Return (x, y) of the center of cell containing provided text 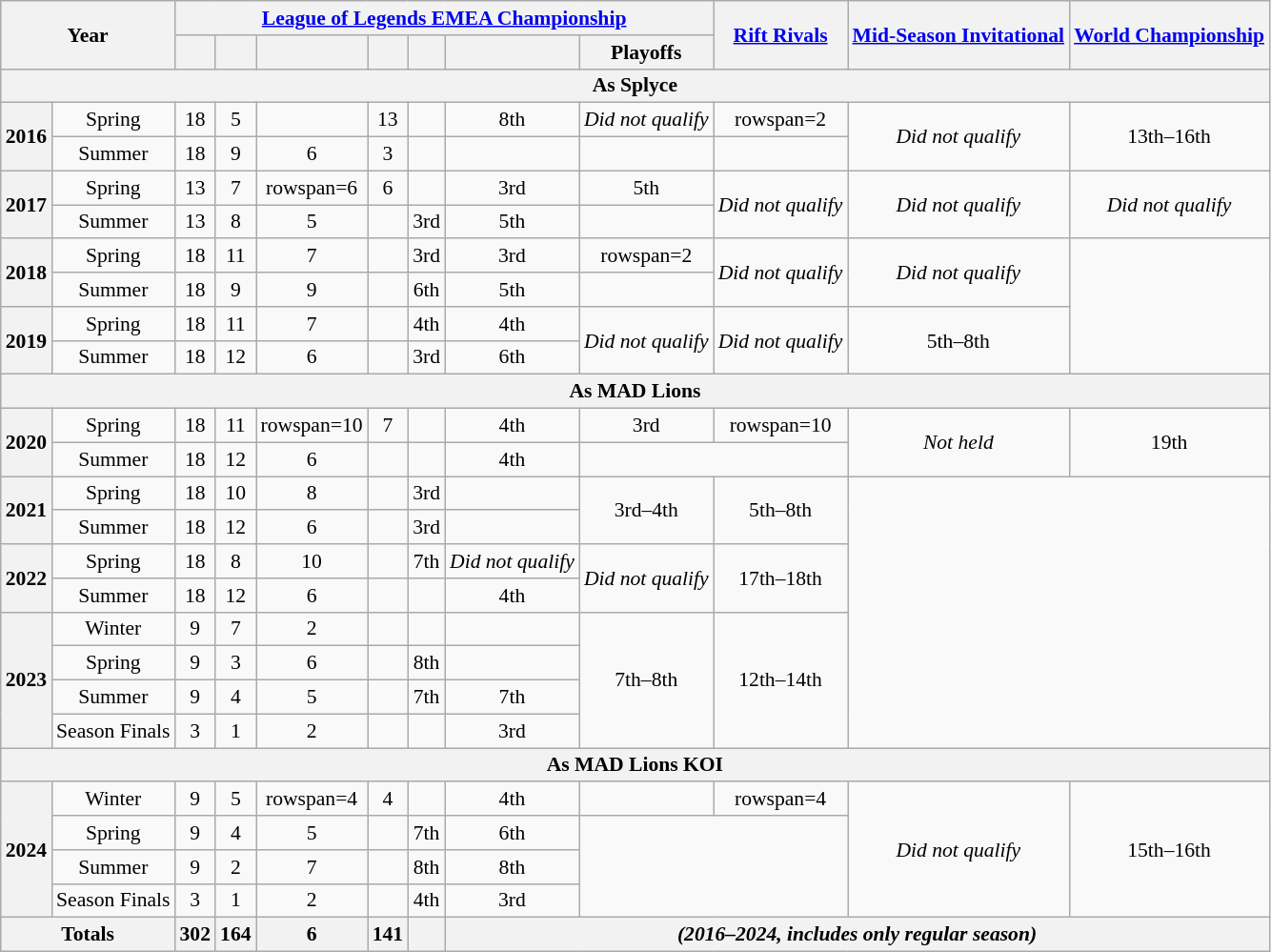
302 (196, 935)
Playoffs (646, 52)
(2016–2024, includes only regular season) (857, 935)
2018 (27, 273)
2021 (27, 511)
World Championship (1169, 34)
3rd–4th (646, 511)
As MAD Lions KOI (635, 765)
Year (88, 34)
164 (236, 935)
17th–18th (781, 577)
2019 (27, 341)
2023 (27, 679)
League of Legends EMEA Championship (444, 18)
2016 (27, 137)
As MAD Lions (635, 392)
Mid-Season Invitational (958, 34)
Not held (958, 442)
2024 (27, 850)
Totals (88, 935)
2020 (27, 442)
19th (1169, 442)
Rift Rivals (781, 34)
141 (389, 935)
12th–14th (781, 679)
2017 (27, 204)
15th–16th (1169, 850)
rowspan=6 (313, 188)
As Splyce (635, 86)
7th–8th (646, 679)
13th–16th (1169, 137)
2022 (27, 577)
